Determine the (x, y) coordinate at the center of the cell enclosing the given text.  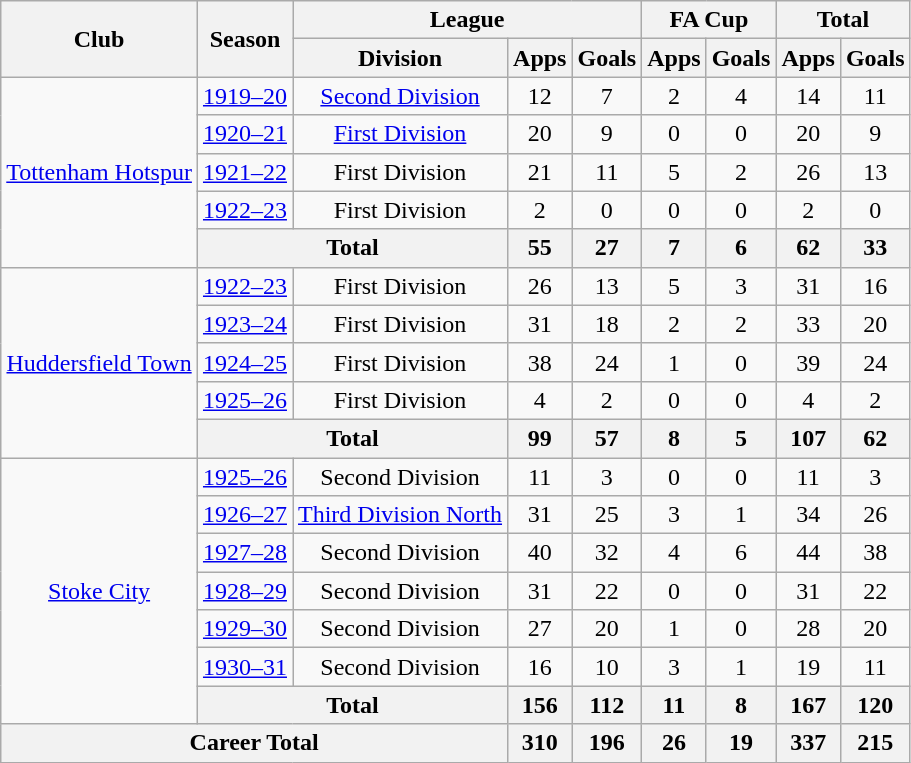
156 (540, 705)
10 (607, 667)
55 (540, 248)
1924–25 (244, 362)
Huddersfield Town (100, 362)
32 (607, 553)
1929–30 (244, 629)
34 (808, 515)
107 (808, 438)
21 (540, 172)
57 (607, 438)
Season (244, 39)
1920–21 (244, 134)
99 (540, 438)
Division (400, 58)
1928–29 (244, 591)
112 (607, 705)
44 (808, 553)
League (466, 20)
1921–22 (244, 172)
196 (607, 743)
Career Total (254, 743)
Tottenham Hotspur (100, 172)
167 (808, 705)
215 (875, 743)
Club (100, 39)
310 (540, 743)
337 (808, 743)
1919–20 (244, 96)
Third Division North (400, 515)
14 (808, 96)
120 (875, 705)
1926–27 (244, 515)
40 (540, 553)
1930–31 (244, 667)
12 (540, 96)
39 (808, 362)
28 (808, 629)
18 (607, 324)
25 (607, 515)
Stoke City (100, 591)
1927–28 (244, 553)
1923–24 (244, 324)
FA Cup (709, 20)
